From the cell containing the given text, extract its center point as (X, Y) coordinate. 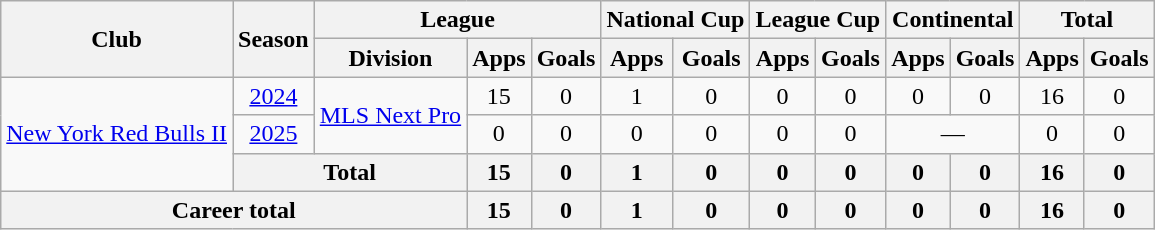
2024 (273, 96)
Season (273, 39)
2025 (273, 134)
Career total (234, 210)
League Cup (818, 20)
National Cup (676, 20)
New York Red Bulls II (117, 134)
Division (390, 58)
Continental (953, 20)
Club (117, 39)
MLS Next Pro (390, 115)
League (458, 20)
— (953, 134)
